Locate the cell with the specified text and output its (X, Y) center coordinate. 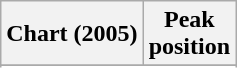
Peakposition (189, 34)
Chart (2005) (72, 34)
